Return [x, y] of the center of cell containing provided text 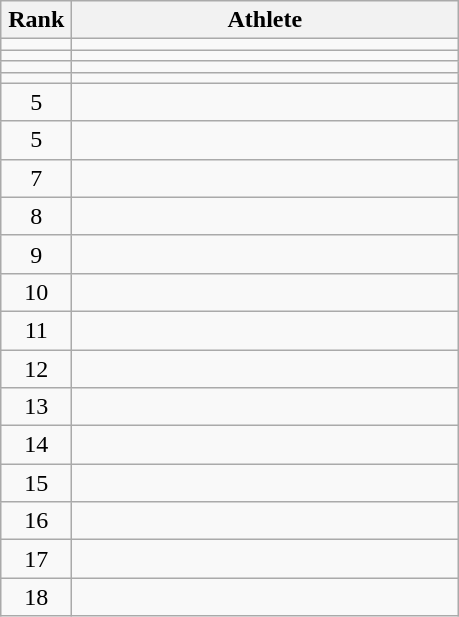
12 [36, 369]
15 [36, 483]
13 [36, 407]
18 [36, 597]
10 [36, 292]
14 [36, 445]
17 [36, 559]
9 [36, 254]
8 [36, 216]
Rank [36, 20]
Athlete [265, 20]
11 [36, 330]
7 [36, 178]
16 [36, 521]
